Locate the cell with the specified text and output its (X, Y) center coordinate. 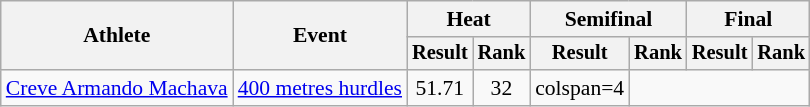
Semifinal (608, 19)
Event (320, 36)
32 (502, 88)
Final (748, 19)
Athlete (117, 36)
colspan=4 (580, 88)
400 metres hurdles (320, 88)
Heat (468, 19)
51.71 (440, 88)
Creve Armando Machava (117, 88)
